For the text-containing cell, return its midpoint in (x, y) coordinate format. 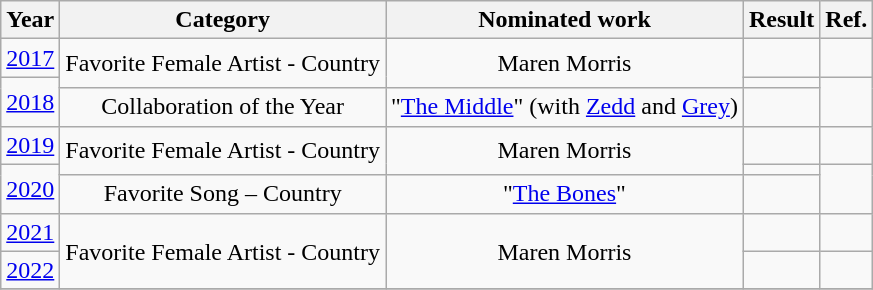
Nominated work (565, 20)
2020 (30, 188)
"The Bones" (565, 194)
Result (781, 20)
Ref. (846, 20)
Category (223, 20)
Year (30, 20)
2017 (30, 58)
2021 (30, 232)
2019 (30, 145)
Collaboration of the Year (223, 107)
Favorite Song – Country (223, 194)
2018 (30, 102)
"The Middle" (with Zedd and Grey) (565, 107)
2022 (30, 270)
